Find where the given text appears and provide that cell's center as [X, Y] coordinate. 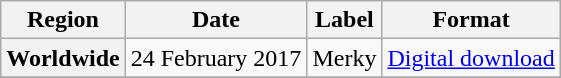
Label [344, 20]
Date [216, 20]
Digital download [471, 58]
Region [63, 20]
24 February 2017 [216, 58]
Worldwide [63, 58]
Format [471, 20]
Merky [344, 58]
